Pinpoint the cell where the given text exists, returning its [X, Y] midpoint coordinate. 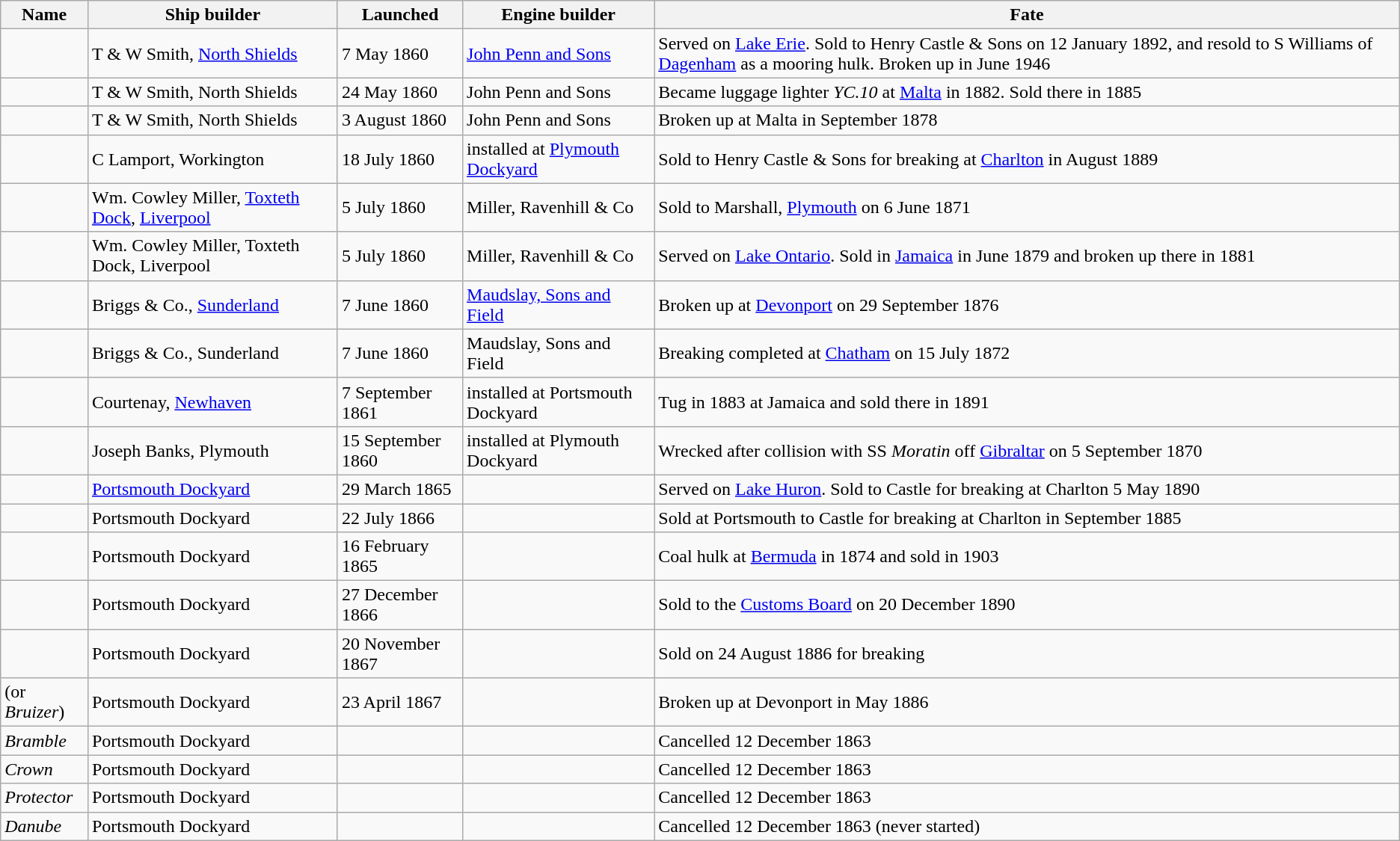
Broken up at Devonport on 29 September 1876 [1027, 305]
29 March 1865 [399, 489]
Cancelled 12 December 1863 (never started) [1027, 826]
7 May 1860 [399, 54]
Crown [45, 769]
Served on Lake Huron. Sold to Castle for breaking at Charlton 5 May 1890 [1027, 489]
Sold on 24 August 1886 for breaking [1027, 653]
Ship builder [212, 15]
18 July 1860 [399, 158]
20 November 1867 [399, 653]
16 February 1865 [399, 556]
Broken up at Malta in September 1878 [1027, 120]
Fate [1027, 15]
15 September 1860 [399, 450]
22 July 1866 [399, 518]
Courtenay, Newhaven [212, 402]
Name [45, 15]
Served on Lake Ontario. Sold in Jamaica in June 1879 and broken up there in 1881 [1027, 256]
Sold at Portsmouth to Castle for breaking at Charlton in September 1885 [1027, 518]
Sold to Marshall, Plymouth on 6 June 1871 [1027, 208]
24 May 1860 [399, 92]
7 September 1861 [399, 402]
Launched [399, 15]
27 December 1866 [399, 606]
Became luggage lighter YC.10 at Malta in 1882. Sold there in 1885 [1027, 92]
Protector [45, 798]
C Lamport, Workington [212, 158]
Tug in 1883 at Jamaica and sold there in 1891 [1027, 402]
Sold to Henry Castle & Sons for breaking at Charlton in August 1889 [1027, 158]
Breaking completed at Chatham on 15 July 1872 [1027, 353]
Danube [45, 826]
(or Bruizer) [45, 703]
Coal hulk at Bermuda in 1874 and sold in 1903 [1027, 556]
Broken up at Devonport in May 1886 [1027, 703]
Wrecked after collision with SS Moratin off Gibraltar on 5 September 1870 [1027, 450]
3 August 1860 [399, 120]
installed at Portsmouth Dockyard [559, 402]
Engine builder [559, 15]
Joseph Banks, Plymouth [212, 450]
Served on Lake Erie. Sold to Henry Castle & Sons on 12 January 1892, and resold to S Williams of Dagenham as a mooring hulk. Broken up in June 1946 [1027, 54]
Sold to the Customs Board on 20 December 1890 [1027, 606]
23 April 1867 [399, 703]
Bramble [45, 741]
